Find where the given text appears and provide that cell's center as [x, y] coordinate. 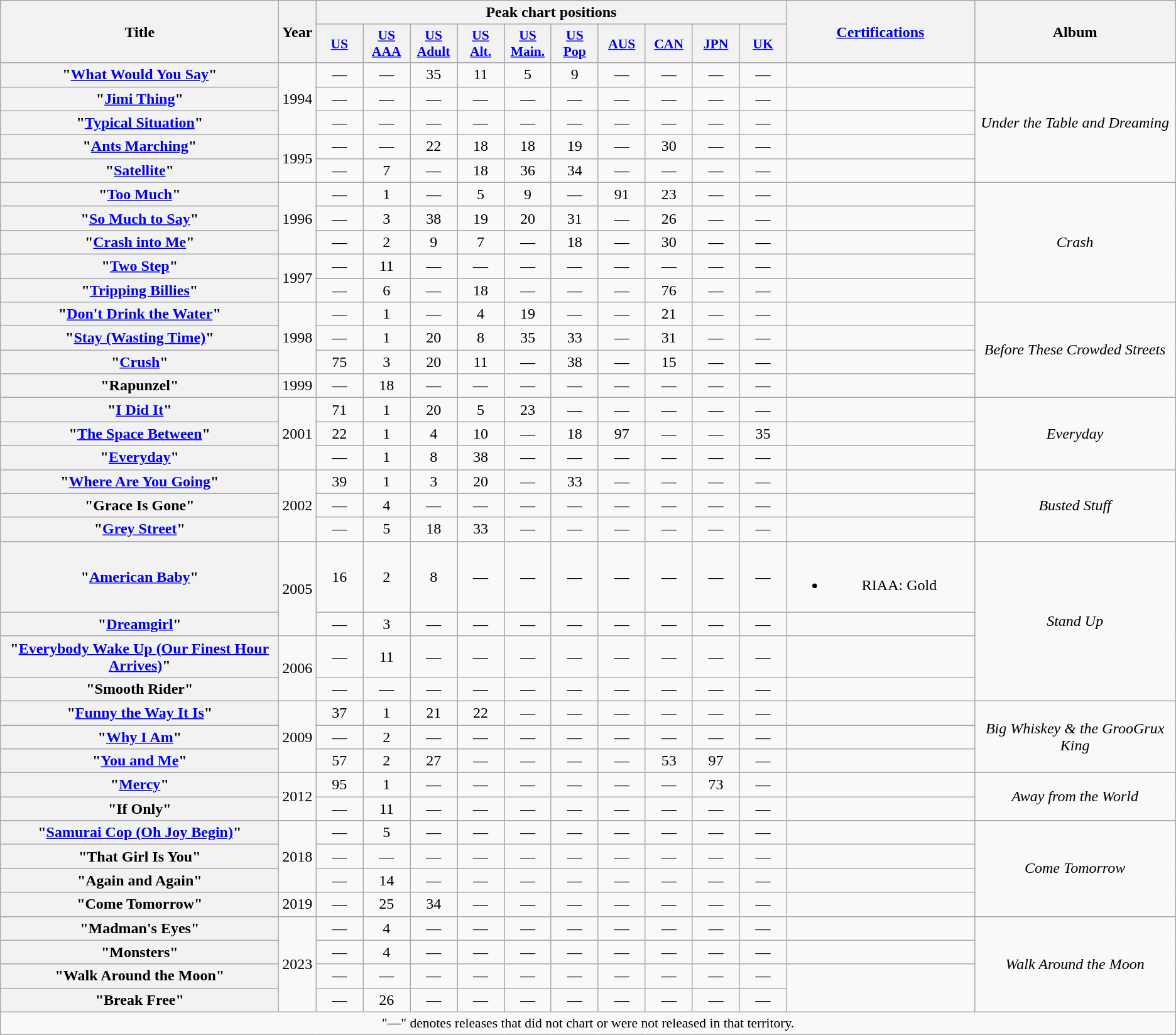
2009 [298, 737]
16 [339, 577]
36 [528, 170]
37 [339, 713]
6 [387, 290]
Come Tomorrow [1075, 868]
"Everyday" [139, 457]
Under the Table and Dreaming [1075, 123]
Year [298, 31]
1994 [298, 99]
Big Whiskey & the GrooGrux King [1075, 737]
53 [668, 761]
"That Girl Is You" [139, 857]
"Satellite" [139, 170]
27 [433, 761]
"Ants Marching" [139, 146]
Crash [1075, 242]
"Samurai Cop (Oh Joy Begin)" [139, 833]
UK [763, 44]
"—" denotes releases that did not chart or were not released in that territory. [588, 1023]
"Break Free" [139, 1000]
"The Space Between" [139, 434]
95 [339, 785]
75 [339, 362]
71 [339, 410]
Certifications [881, 31]
73 [716, 785]
1996 [298, 218]
"Dreamgirl" [139, 624]
2002 [298, 505]
"Stay (Wasting Time)" [139, 338]
"Again and Again" [139, 880]
"Why I Am" [139, 737]
"Two Step" [139, 266]
76 [668, 290]
"Grey Street" [139, 529]
CAN [668, 44]
USAAA [387, 44]
USPop [574, 44]
39 [339, 481]
"Mercy" [139, 785]
1995 [298, 158]
1998 [298, 338]
2012 [298, 797]
Everyday [1075, 434]
2023 [298, 964]
15 [668, 362]
1997 [298, 278]
"Smooth Rider" [139, 689]
"Where Are You Going" [139, 481]
91 [622, 194]
"Walk Around the Moon" [139, 976]
Title [139, 31]
"You and Me" [139, 761]
"Madman's Eyes" [139, 928]
"Everybody Wake Up (Our Finest Hour Arrives)" [139, 656]
"So Much to Say" [139, 218]
Before These Crowded Streets [1075, 350]
Walk Around the Moon [1075, 964]
RIAA: Gold [881, 577]
USMain. [528, 44]
"Don't Drink the Water" [139, 314]
"What Would You Say" [139, 75]
Album [1075, 31]
14 [387, 880]
Stand Up [1075, 621]
JPN [716, 44]
2018 [298, 857]
2006 [298, 669]
USAlt. [481, 44]
2001 [298, 434]
57 [339, 761]
"Jimi Thing" [139, 99]
1999 [298, 386]
2019 [298, 904]
"If Only" [139, 809]
"Crush" [139, 362]
AUS [622, 44]
10 [481, 434]
"Come Tomorrow" [139, 904]
US [339, 44]
"Grace Is Gone" [139, 505]
Away from the World [1075, 797]
"Tripping Billies" [139, 290]
"Typical Situation" [139, 123]
"Rapunzel" [139, 386]
2005 [298, 588]
"American Baby" [139, 577]
"Monsters" [139, 952]
USAdult [433, 44]
"Crash into Me" [139, 242]
25 [387, 904]
"Too Much" [139, 194]
Busted Stuff [1075, 505]
"I Did It" [139, 410]
Peak chart positions [552, 13]
"Funny the Way It Is" [139, 713]
